Provide the [X, Y] coordinate of the cell's center where the given text is located.  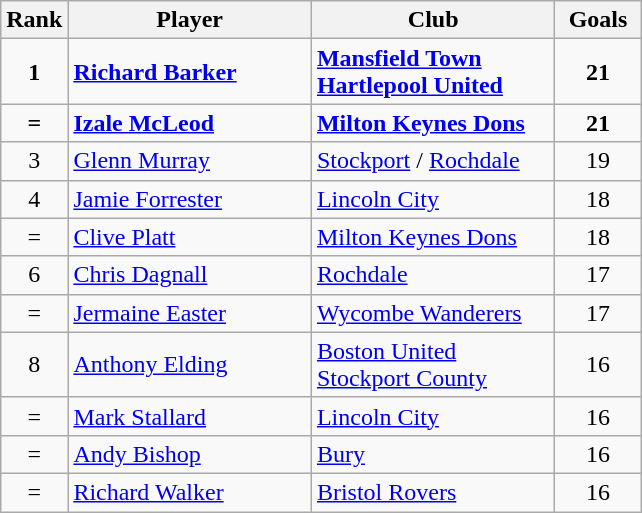
Player [190, 20]
Andy Bishop [190, 454]
Mansfield Town Hartlepool United [433, 72]
Mark Stallard [190, 416]
19 [598, 161]
6 [34, 275]
8 [34, 364]
Richard Walker [190, 492]
Bristol Rovers [433, 492]
Anthony Elding [190, 364]
Stockport / Rochdale [433, 161]
Goals [598, 20]
Clive Platt [190, 237]
1 [34, 72]
Boston UnitedStockport County [433, 364]
Richard Barker [190, 72]
Wycombe Wanderers [433, 313]
Jermaine Easter [190, 313]
Jamie Forrester [190, 199]
Izale McLeod [190, 123]
Rank [34, 20]
Chris Dagnall [190, 275]
Club [433, 20]
Rochdale [433, 275]
3 [34, 161]
4 [34, 199]
Bury [433, 454]
Glenn Murray [190, 161]
